Capture the cell that displays the provided text and extract its (X, Y) central coordinate. 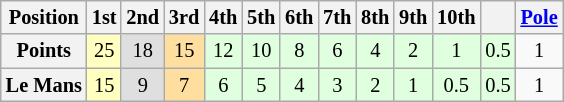
2nd (142, 17)
3rd (184, 17)
Position (44, 17)
7th (337, 17)
5th (261, 17)
12 (223, 51)
7 (184, 85)
4th (223, 17)
10th (456, 17)
9 (142, 85)
3 (337, 85)
Le Mans (44, 85)
18 (142, 51)
10 (261, 51)
6th (299, 17)
8 (299, 51)
9th (413, 17)
Points (44, 51)
25 (104, 51)
Pole (540, 17)
5 (261, 85)
8th (375, 17)
1st (104, 17)
